Capture the cell that displays the provided text and extract its [X, Y] central coordinate. 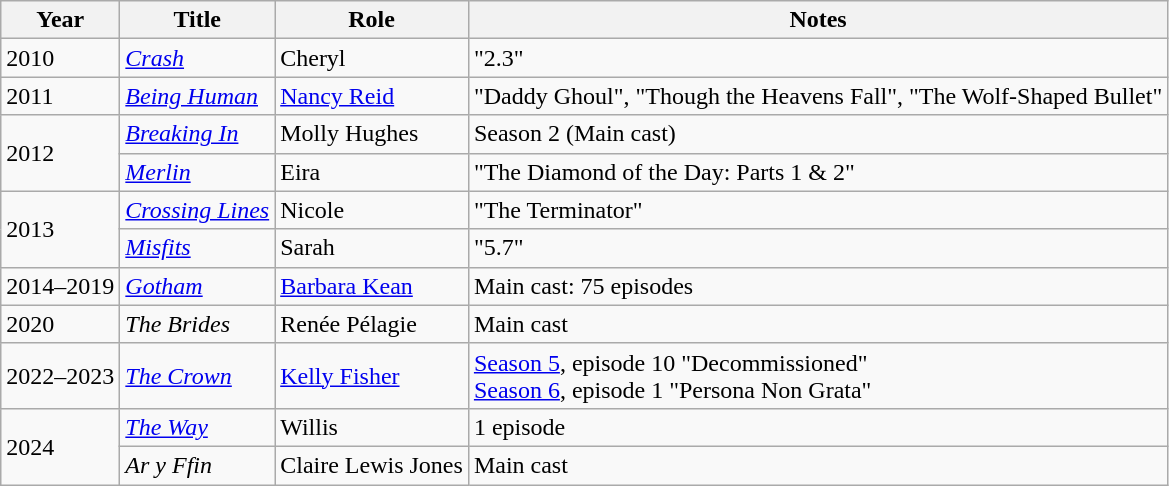
Eira [372, 172]
2014–2019 [60, 286]
2012 [60, 153]
Breaking In [198, 134]
2020 [60, 324]
Cheryl [372, 58]
"Daddy Ghoul", "Though the Heavens Fall", "The Wolf-Shaped Bullet" [818, 96]
Nicole [372, 210]
The Crown [198, 376]
Year [60, 20]
Main cast: 75 episodes [818, 286]
Being Human [198, 96]
2024 [60, 446]
1 episode [818, 427]
Renée Pélagie [372, 324]
Willis [372, 427]
Crash [198, 58]
Barbara Kean [372, 286]
Molly Hughes [372, 134]
Ar y Ffin [198, 465]
2013 [60, 229]
Misfits [198, 248]
Nancy Reid [372, 96]
"2.3" [818, 58]
2011 [60, 96]
Sarah [372, 248]
Season 2 (Main cast) [818, 134]
2022–2023 [60, 376]
The Way [198, 427]
Title [198, 20]
Notes [818, 20]
Role [372, 20]
"5.7" [818, 248]
Gotham [198, 286]
Kelly Fisher [372, 376]
Claire Lewis Jones [372, 465]
Season 5, episode 10 "Decommissioned"Season 6, episode 1 "Persona Non Grata" [818, 376]
Merlin [198, 172]
"The Terminator" [818, 210]
The Brides [198, 324]
Crossing Lines [198, 210]
"The Diamond of the Day: Parts 1 & 2" [818, 172]
2010 [60, 58]
